Extract the [x, y] coordinate from the center of the cell holding the provided text.  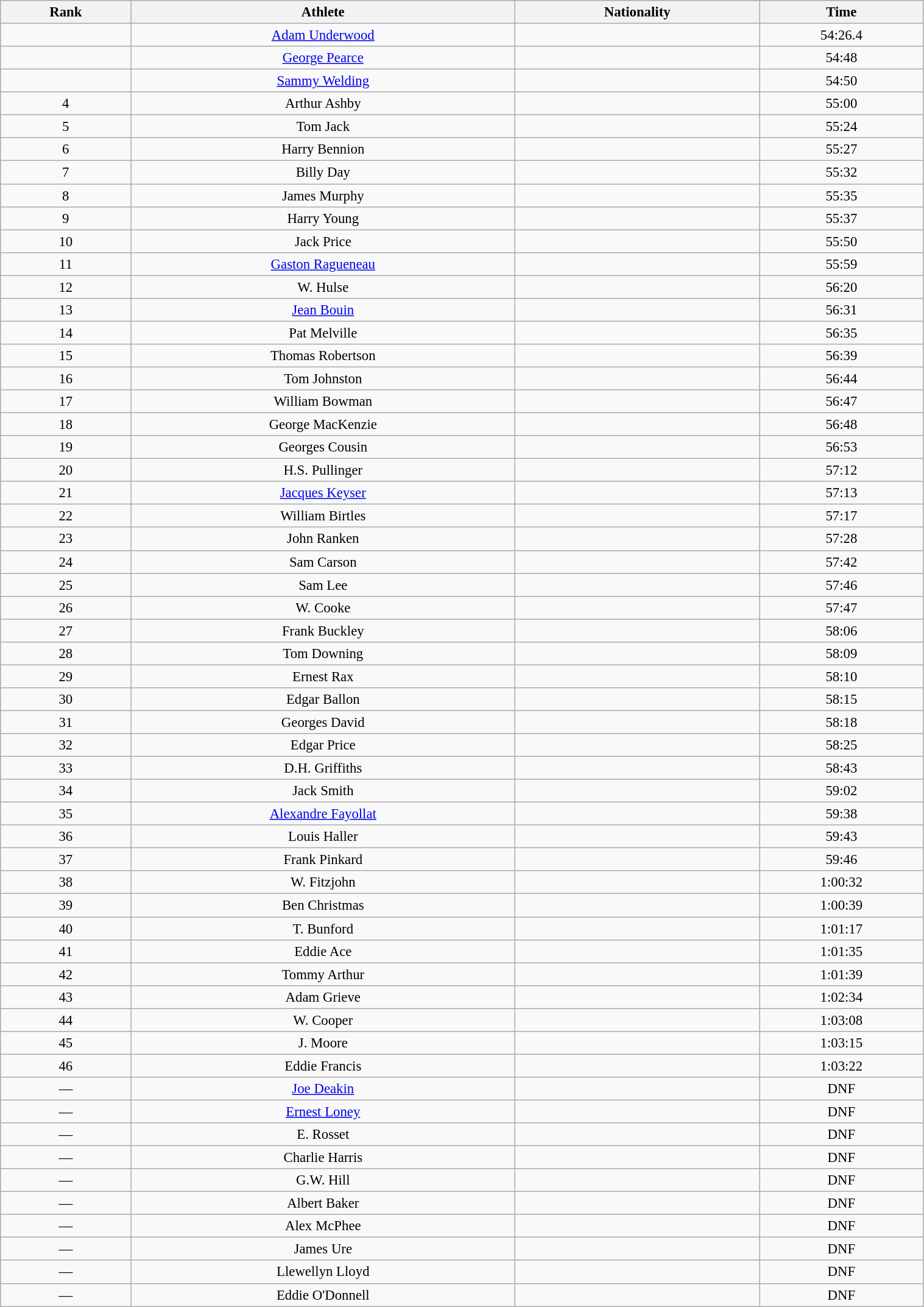
Tom Johnston [323, 378]
20 [66, 470]
William Birtles [323, 516]
Harry Bennion [323, 149]
Rank [66, 12]
57:46 [842, 585]
1:01:17 [842, 929]
Eddie Ace [323, 951]
Sammy Welding [323, 81]
58:06 [842, 631]
55:32 [842, 172]
56:48 [842, 425]
58:15 [842, 700]
Georges Cousin [323, 447]
46 [66, 1066]
13 [66, 310]
56:53 [842, 447]
27 [66, 631]
E. Rosset [323, 1135]
55:35 [842, 196]
54:48 [842, 58]
55:59 [842, 264]
54:26.4 [842, 35]
42 [66, 974]
28 [66, 654]
Jack Price [323, 241]
15 [66, 356]
56:44 [842, 378]
59:46 [842, 860]
16 [66, 378]
H.S. Pullinger [323, 470]
55:37 [842, 218]
57:13 [842, 493]
56:20 [842, 287]
58:25 [842, 745]
55:50 [842, 241]
George Pearce [323, 58]
Arthur Ashby [323, 104]
58:43 [842, 768]
56:35 [842, 333]
Ben Christmas [323, 905]
1:00:32 [842, 883]
Adam Grieve [323, 997]
Frank Pinkard [323, 860]
Frank Buckley [323, 631]
57:42 [842, 562]
John Ranken [323, 539]
37 [66, 860]
30 [66, 700]
43 [66, 997]
12 [66, 287]
14 [66, 333]
1:03:08 [842, 1020]
31 [66, 722]
James Murphy [323, 196]
George MacKenzie [323, 425]
26 [66, 607]
Billy Day [323, 172]
Tom Downing [323, 654]
6 [66, 149]
Tommy Arthur [323, 974]
55:27 [842, 149]
22 [66, 516]
Alexandre Fayollat [323, 814]
9 [66, 218]
44 [66, 1020]
32 [66, 745]
Louis Haller [323, 837]
57:12 [842, 470]
7 [66, 172]
1:00:39 [842, 905]
57:28 [842, 539]
54:50 [842, 81]
William Bowman [323, 402]
29 [66, 676]
34 [66, 791]
58:18 [842, 722]
45 [66, 1043]
25 [66, 585]
Nationality [637, 12]
Joe Deakin [323, 1089]
36 [66, 837]
56:39 [842, 356]
59:43 [842, 837]
41 [66, 951]
35 [66, 814]
Athlete [323, 12]
58:10 [842, 676]
Jack Smith [323, 791]
Edgar Ballon [323, 700]
W. Cooke [323, 607]
21 [66, 493]
Edgar Price [323, 745]
Eddie Francis [323, 1066]
Eddie O'Donnell [323, 1295]
Jean Bouin [323, 310]
Time [842, 12]
55:24 [842, 127]
5 [66, 127]
W. Fitzjohn [323, 883]
1:01:39 [842, 974]
38 [66, 883]
Llewellyn Lloyd [323, 1272]
17 [66, 402]
Jacques Keyser [323, 493]
57:47 [842, 607]
Georges David [323, 722]
Alex McPhee [323, 1226]
58:09 [842, 654]
11 [66, 264]
Tom Jack [323, 127]
1:02:34 [842, 997]
Adam Underwood [323, 35]
Gaston Ragueneau [323, 264]
33 [66, 768]
J. Moore [323, 1043]
56:47 [842, 402]
23 [66, 539]
10 [66, 241]
G.W. Hill [323, 1180]
24 [66, 562]
1:03:15 [842, 1043]
Charlie Harris [323, 1158]
19 [66, 447]
40 [66, 929]
W. Hulse [323, 287]
W. Cooper [323, 1020]
Thomas Robertson [323, 356]
57:17 [842, 516]
T. Bunford [323, 929]
59:38 [842, 814]
Albert Baker [323, 1203]
Ernest Loney [323, 1111]
Sam Carson [323, 562]
55:00 [842, 104]
James Ure [323, 1249]
D.H. Griffiths [323, 768]
59:02 [842, 791]
Harry Young [323, 218]
Sam Lee [323, 585]
56:31 [842, 310]
39 [66, 905]
4 [66, 104]
8 [66, 196]
Ernest Rax [323, 676]
Pat Melville [323, 333]
1:01:35 [842, 951]
18 [66, 425]
1:03:22 [842, 1066]
